Extract the (x, y) coordinate from the center of the cell holding the provided text.  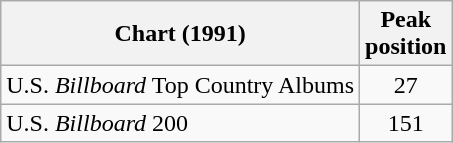
Chart (1991) (180, 34)
Peakposition (406, 34)
27 (406, 85)
U.S. Billboard 200 (180, 123)
U.S. Billboard Top Country Albums (180, 85)
151 (406, 123)
